Find where the given text appears and provide that cell's center as [x, y] coordinate. 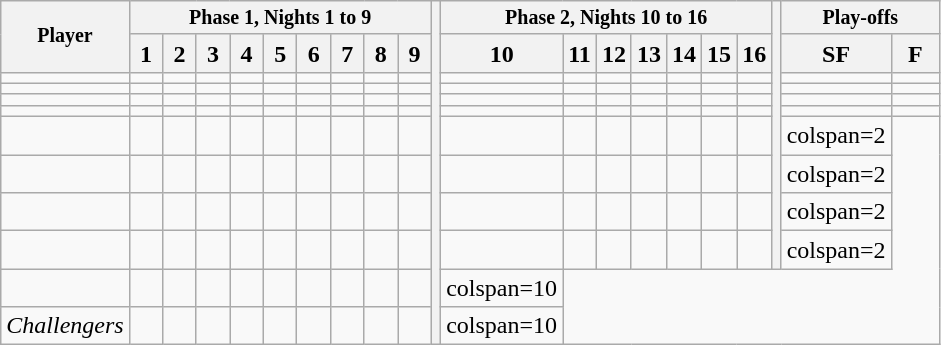
13 [648, 53]
16 [754, 53]
7 [348, 53]
Challengers [65, 326]
Phase 1, Nights 1 to 9 [280, 18]
10 [502, 53]
11 [580, 53]
15 [720, 53]
6 [314, 53]
Play-offs [860, 18]
12 [614, 53]
14 [684, 53]
2 [180, 53]
5 [280, 53]
SF [836, 53]
4 [247, 53]
3 [213, 53]
8 [381, 53]
F [916, 53]
1 [146, 53]
9 [415, 53]
Player [65, 37]
Phase 2, Nights 10 to 16 [606, 18]
